Return (x, y) of the center of cell containing provided text 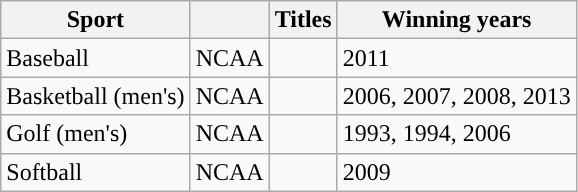
Baseball (96, 58)
Golf (men's) (96, 134)
Winning years (456, 20)
Softball (96, 172)
2006, 2007, 2008, 2013 (456, 96)
Sport (96, 20)
1993, 1994, 2006 (456, 134)
Titles (303, 20)
2011 (456, 58)
2009 (456, 172)
Basketball (men's) (96, 96)
